Return the (x, y) coordinate for the center point of the cell that contains the specified text.  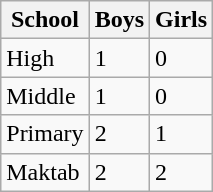
Middle (45, 96)
Boys (119, 20)
Girls (182, 20)
School (45, 20)
Maktab (45, 172)
Primary (45, 134)
High (45, 58)
